Extract the [X, Y] coordinate from the center of the cell holding the provided text.  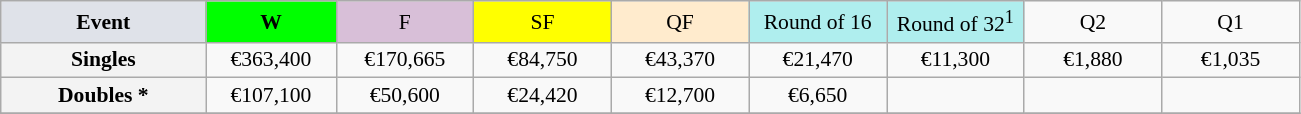
Q2 [1093, 22]
Round of 16 [818, 22]
€21,470 [818, 60]
Doubles * [104, 96]
€50,600 [405, 96]
Round of 321 [955, 22]
Event [104, 22]
SF [543, 22]
W [271, 22]
€363,400 [271, 60]
€24,420 [543, 96]
€170,665 [405, 60]
Q1 [1231, 22]
€11,300 [955, 60]
F [405, 22]
€107,100 [271, 96]
€6,650 [818, 96]
€1,035 [1231, 60]
€84,750 [543, 60]
QF [680, 22]
€12,700 [680, 96]
€1,880 [1093, 60]
Singles [104, 60]
€43,370 [680, 60]
